Scan for the cell matching the given text and deliver its [x, y] coordinate at center. 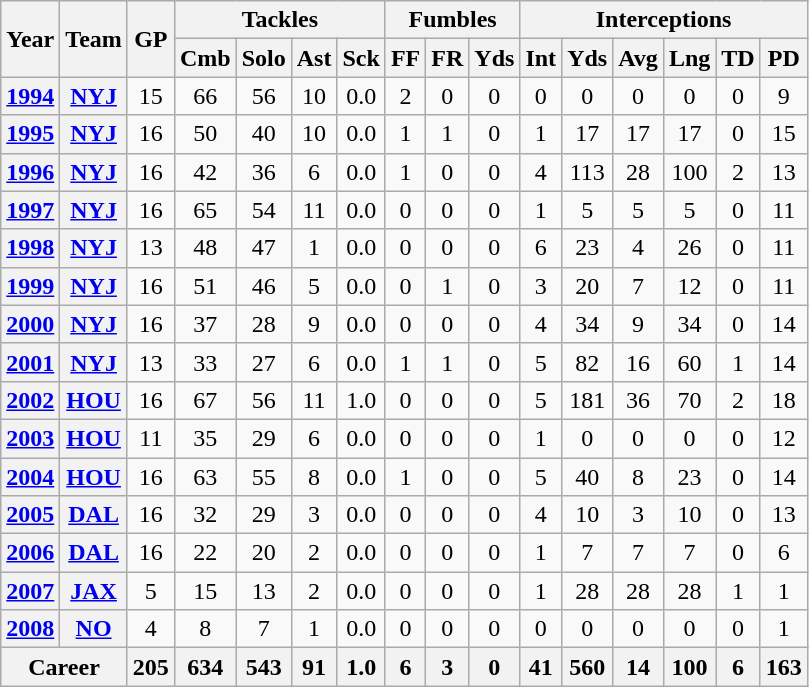
82 [588, 362]
205 [150, 667]
Fumbles [452, 20]
35 [205, 438]
22 [205, 553]
GP [150, 39]
1995 [30, 134]
181 [588, 400]
Sck [361, 58]
55 [264, 477]
2004 [30, 477]
Avg [638, 58]
91 [314, 667]
Interceptions [664, 20]
32 [205, 515]
2007 [30, 591]
543 [264, 667]
67 [205, 400]
1998 [30, 248]
2006 [30, 553]
2000 [30, 324]
Career [64, 667]
65 [205, 210]
163 [784, 667]
Cmb [205, 58]
FR [448, 58]
560 [588, 667]
47 [264, 248]
37 [205, 324]
Team [94, 39]
42 [205, 172]
Ast [314, 58]
FF [405, 58]
Lng [689, 58]
1996 [30, 172]
41 [541, 667]
1994 [30, 96]
26 [689, 248]
60 [689, 362]
Tackles [280, 20]
54 [264, 210]
2002 [30, 400]
48 [205, 248]
113 [588, 172]
66 [205, 96]
Year [30, 39]
JAX [94, 591]
1999 [30, 286]
Int [541, 58]
2001 [30, 362]
NO [94, 629]
51 [205, 286]
50 [205, 134]
1997 [30, 210]
27 [264, 362]
63 [205, 477]
2005 [30, 515]
2003 [30, 438]
33 [205, 362]
634 [205, 667]
PD [784, 58]
2008 [30, 629]
Solo [264, 58]
18 [784, 400]
TD [738, 58]
70 [689, 400]
46 [264, 286]
